Output the [X, Y] coordinate of the center of the cell containing the given text.  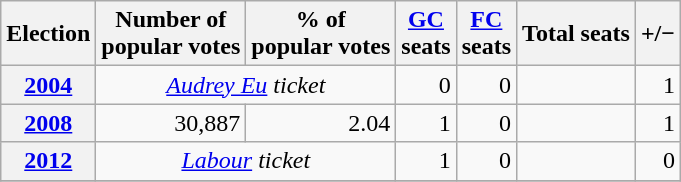
2004 [48, 85]
2008 [48, 123]
2012 [48, 161]
30,887 [171, 123]
Total seats [576, 34]
Labour ticket [246, 161]
FCseats [486, 34]
% ofpopular votes [321, 34]
+/− [658, 34]
Audrey Eu ticket [246, 85]
Number ofpopular votes [171, 34]
GCseats [426, 34]
Election [48, 34]
2.04 [321, 123]
